Scan for the cell matching the given text and deliver its (x, y) coordinate at center. 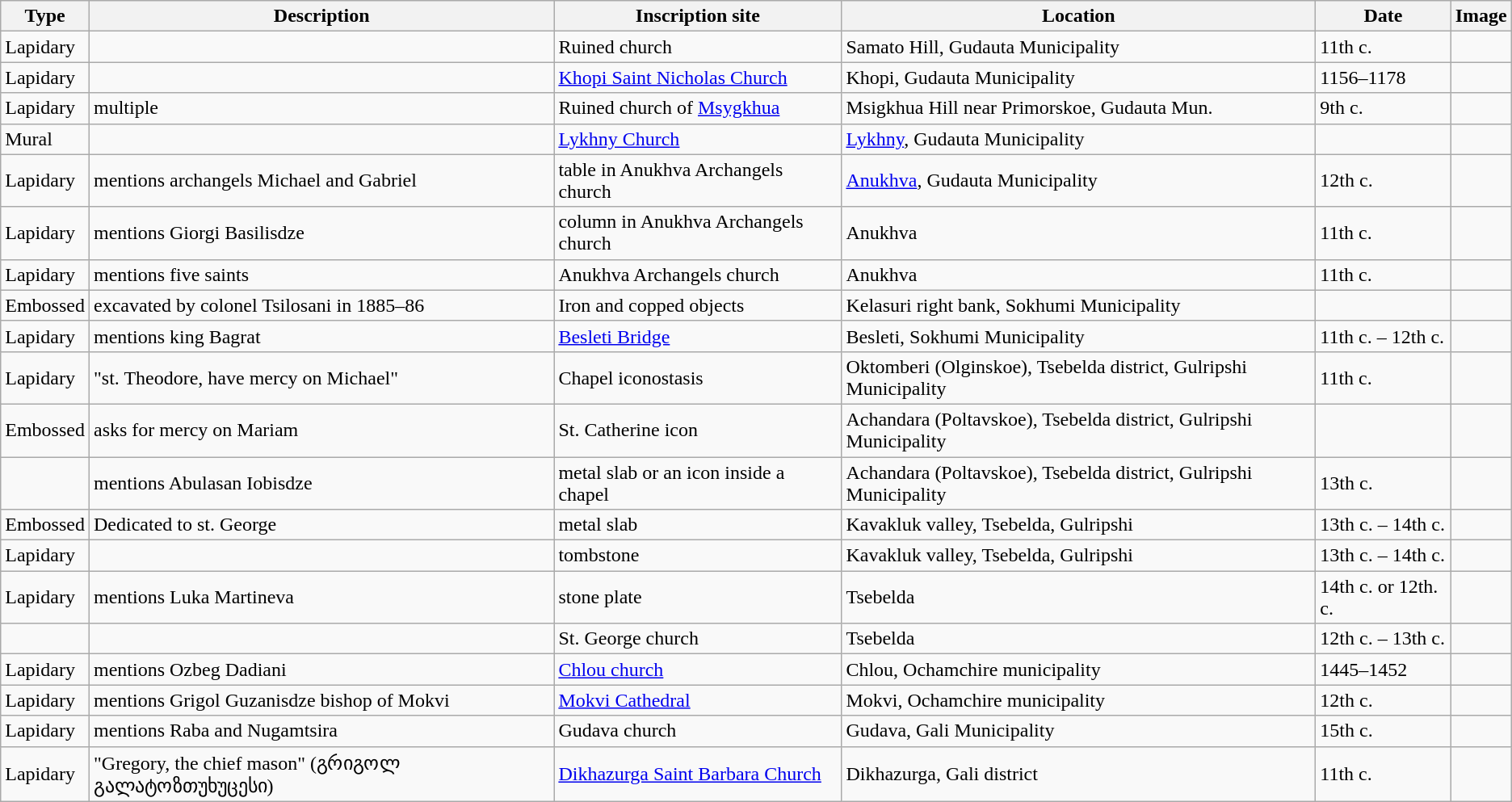
Ruined church (698, 47)
"st. Theodore, have mercy on Michael" (321, 378)
Image (1481, 16)
metal slab (698, 525)
mentions Giorgi Basilisdze (321, 233)
excavated by colonel Tsilosani in 1885–86 (321, 305)
St. Catherine icon (698, 430)
9th c. (1383, 108)
Mokvi Cathedral (698, 700)
mentions king Bagrat (321, 336)
mentions Luka Martineva (321, 598)
Location (1079, 16)
stone plate (698, 598)
mentions Abulasan Iobisdze (321, 483)
Msigkhua Hill near Primorskoe, Gudauta Mun. (1079, 108)
Gudava church (698, 731)
mentions five saints (321, 275)
Mokvi, Ochamchire municipality (1079, 700)
Khopi, Gudauta Municipality (1079, 78)
Besleti, Sokhumi Municipality (1079, 336)
mentions Raba and Nugamtsira (321, 731)
mentions Ozbeg Dadiani (321, 670)
Anukhva, Gudauta Municipality (1079, 181)
Dedicated to st. George (321, 525)
Type (45, 16)
Iron and copped objects (698, 305)
tombstone (698, 556)
Chapel iconostasis (698, 378)
Chlou, Ochamchire municipality (1079, 670)
column in Anukhva Archangels church (698, 233)
Gudava, Gali Municipality (1079, 731)
asks for mercy on Mariam (321, 430)
Oktomberi (Olginskoe), Tsebelda district, Gulripshi Municipality (1079, 378)
St. George church (698, 639)
Mural (45, 139)
"Gregory, the chief mason" (გრიგოლ გალატოზთუხუცესი) (321, 774)
mentions Grigol Guzanisdze bishop of Mokvi (321, 700)
Chlou church (698, 670)
13th c. (1383, 483)
Khopi Saint Nicholas Church (698, 78)
Kelasuri right bank, Sokhumi Municipality (1079, 305)
1156–1178 (1383, 78)
Inscription site (698, 16)
11th c. – 12th c. (1383, 336)
Dikhazurga, Gali district (1079, 774)
Description (321, 16)
Dikhazurga Saint Barbara Church (698, 774)
Samato Hill, Gudauta Municipality (1079, 47)
Besleti Bridge (698, 336)
12th c. – 13th c. (1383, 639)
Ruined church of Msygkhua (698, 108)
multiple (321, 108)
14th c. or 12th. c. (1383, 598)
table in Anukhva Archangels church (698, 181)
Lykhny, Gudauta Municipality (1079, 139)
1445–1452 (1383, 670)
Lykhny Church (698, 139)
Anukhva Archangels church (698, 275)
Date (1383, 16)
mentions archangels Michael and Gabriel (321, 181)
metal slab or an icon inside a chapel (698, 483)
15th c. (1383, 731)
